Search for the cell housing the specified text and yield its (X, Y) center coordinate. 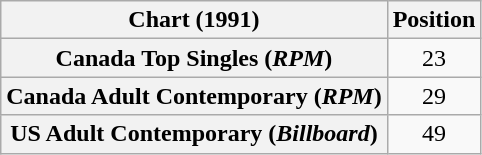
Canada Adult Contemporary (RPM) (194, 96)
23 (434, 58)
49 (434, 134)
29 (434, 96)
Canada Top Singles (RPM) (194, 58)
Chart (1991) (194, 20)
Position (434, 20)
US Adult Contemporary (Billboard) (194, 134)
